Output the (x, y) coordinate of the center of the cell containing the given text.  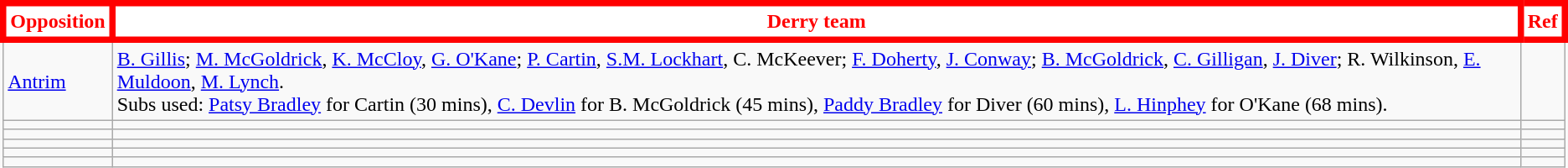
Ref (1543, 22)
Derry team (816, 22)
Antrim (58, 81)
Opposition (58, 22)
